Detect which cell encompasses the target text, then output its [X, Y] center coordinate. 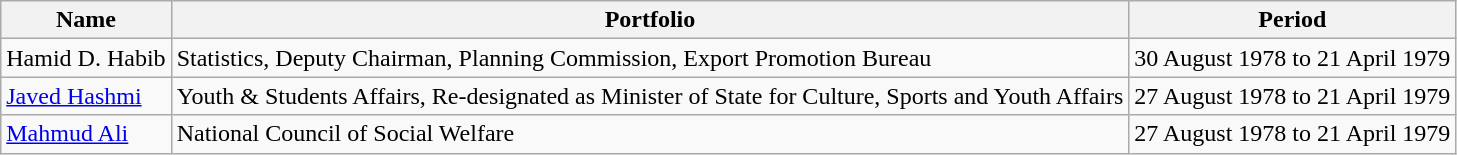
Mahmud Ali [86, 134]
Portfolio [650, 20]
30 August 1978 to 21 April 1979 [1292, 58]
Javed Hashmi [86, 96]
National Council of Social Welfare [650, 134]
Statistics, Deputy Chairman, Planning Commission, Export Promotion Bureau [650, 58]
Period [1292, 20]
Name [86, 20]
Hamid D. Habib [86, 58]
Youth & Students Affairs, Re-designated as Minister of State for Culture, Sports and Youth Affairs [650, 96]
